Output the [X, Y] coordinate of the center of the cell containing the given text.  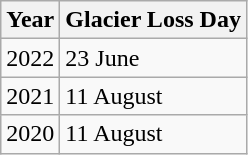
Year [30, 20]
2022 [30, 58]
23 June [154, 58]
2021 [30, 96]
Glacier Loss Day [154, 20]
2020 [30, 134]
